Detect which cell encompasses the target text, then output its [X, Y] center coordinate. 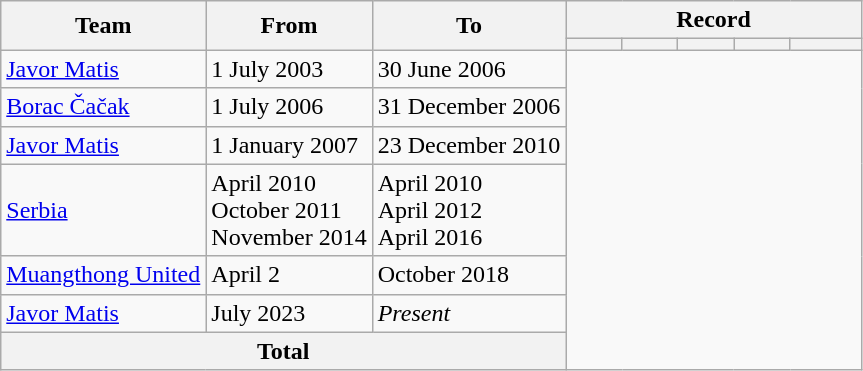
Muangthong United [104, 275]
To [469, 26]
Present [469, 313]
Record [714, 20]
April 2010October 2011November 2014 [289, 210]
April 2 [289, 275]
1 July 2006 [289, 107]
23 December 2010 [469, 145]
1 July 2003 [289, 69]
July 2023 [289, 313]
31 December 2006 [469, 107]
Total [284, 351]
Serbia [104, 210]
October 2018 [469, 275]
From [289, 26]
30 June 2006 [469, 69]
Team [104, 26]
Borac Čačak [104, 107]
1 January 2007 [289, 145]
April 2010April 2012April 2016 [469, 210]
